Locate the cell with the specified text and output its (X, Y) center coordinate. 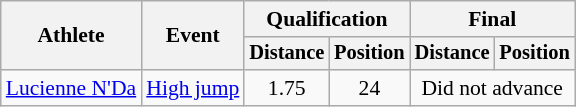
24 (369, 88)
Did not advance (492, 88)
Lucienne N'Da (71, 88)
Athlete (71, 36)
Final (492, 19)
High jump (192, 88)
Qualification (326, 19)
1.75 (286, 88)
Event (192, 36)
